Find where the given text appears and provide that cell's center as [x, y] coordinate. 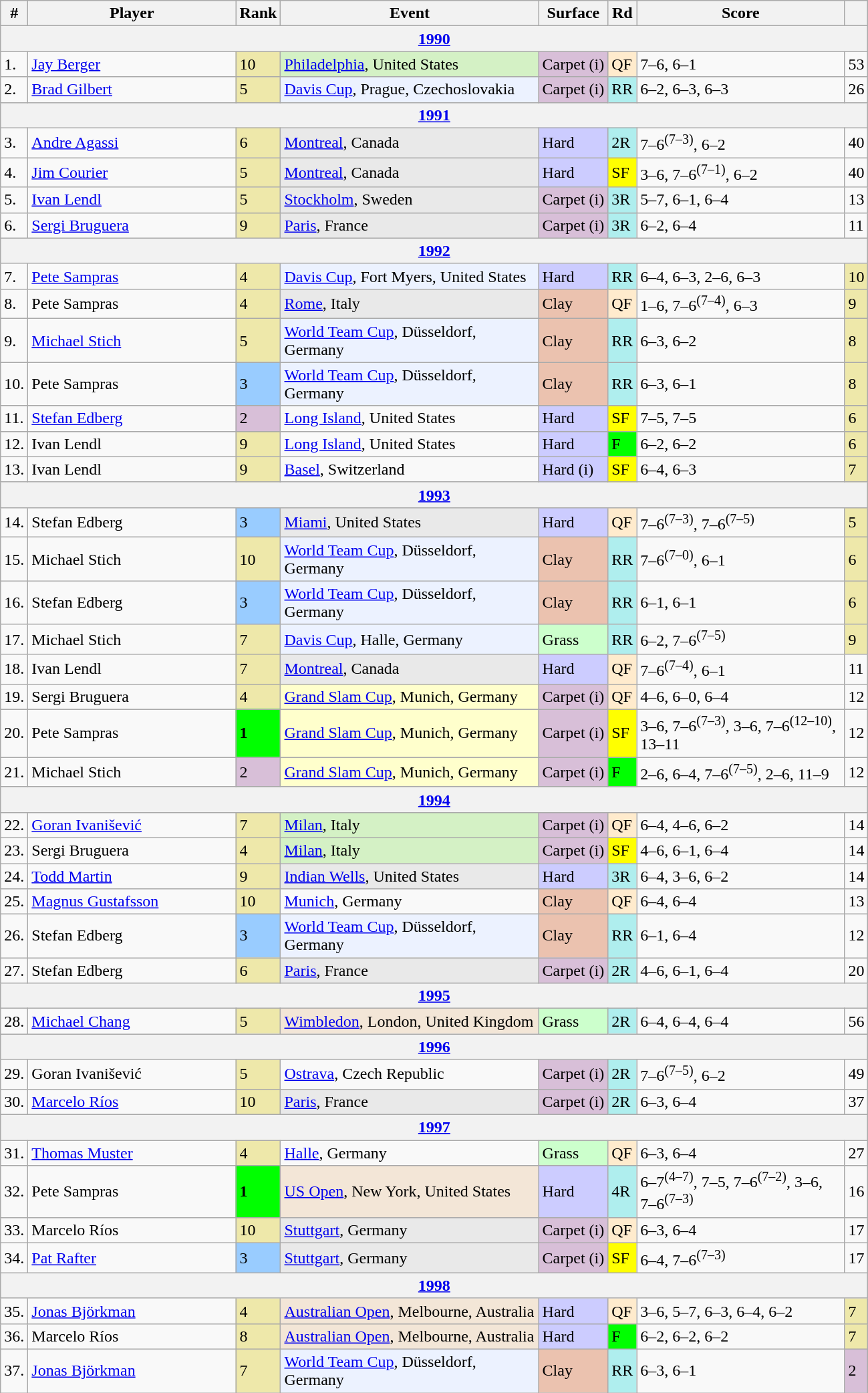
Halle, Germany [410, 1153]
3–6, 7–6(7–3), 3–6, 7–6(12–10), 13–11 [740, 733]
Wimbledon, London, United Kingdom [410, 1021]
7–6(7–3), 6–2 [740, 143]
1–6, 7–6(7–4), 6–3 [740, 303]
Player [132, 13]
6–2, 7–6(7–5) [740, 639]
# [15, 13]
Andre Agassi [132, 143]
Surface [573, 13]
Rank [258, 13]
1993 [434, 495]
Philadelphia, United States [410, 64]
16 [857, 1192]
6–4, 6–3 [740, 469]
37. [15, 1372]
1991 [434, 115]
56 [857, 1021]
26 [857, 90]
Thomas Muster [132, 1153]
17. [15, 639]
Rome, Italy [410, 303]
25. [15, 902]
6–4, 3–6, 6–2 [740, 876]
3–6, 7–6(7–1), 6–2 [740, 172]
19. [15, 696]
Rd [623, 13]
1990 [434, 39]
Basel, Switzerland [410, 469]
14. [15, 523]
9. [15, 341]
3. [15, 143]
33. [15, 1231]
Pat Rafter [132, 1258]
10. [15, 384]
7–5, 7–5 [740, 418]
Davis Cup, Prague, Czechoslovakia [410, 90]
6–3, 6–2 [740, 341]
26. [15, 936]
1. [15, 64]
Score [740, 13]
27 [857, 1153]
6–4, 6–3, 2–6, 6–3 [740, 276]
31. [15, 1153]
6–7(4–7), 7–5, 7–6(7–2), 3–6, 7–6(7–3) [740, 1192]
Magnus Gustafsson [132, 902]
4–6, 6–0, 6–4 [740, 696]
34. [15, 1258]
7. [15, 276]
20 [857, 971]
37 [857, 1102]
32. [15, 1192]
5–7, 6–1, 6–4 [740, 200]
6–2, 6–4 [740, 225]
Davis Cup, Halle, Germany [410, 639]
18. [15, 670]
6–4, 4–6, 6–2 [740, 825]
Michael Chang [132, 1021]
21. [15, 773]
53 [857, 64]
Davis Cup, Fort Myers, United States [410, 276]
15. [15, 559]
7–6, 6–1 [740, 64]
7–6(7–3), 7–6(7–5) [740, 523]
6–1, 6–4 [740, 936]
49 [857, 1075]
7–6(7–4), 6–1 [740, 670]
1994 [434, 799]
23. [15, 850]
6. [15, 225]
3–6, 5–7, 6–3, 6–4, 6–2 [740, 1311]
7–6(7–5), 6–2 [740, 1075]
Event [410, 13]
Miami, United States [410, 523]
6–1, 6–1 [740, 603]
2. [15, 90]
Indian Wells, United States [410, 876]
28. [15, 1021]
Jim Courier [132, 172]
35. [15, 1311]
Ostrava, Czech Republic [410, 1075]
4R [623, 1192]
1998 [434, 1285]
8. [15, 303]
12. [15, 444]
6–2, 6–2, 6–2 [740, 1336]
6–4, 7–6(7–3) [740, 1258]
16. [15, 603]
6–4, 6–4 [740, 902]
4. [15, 172]
6–2, 6–3, 6–3 [740, 90]
7–6(7–0), 6–1 [740, 559]
US Open, New York, United States [410, 1192]
1995 [434, 996]
27. [15, 971]
22. [15, 825]
30. [15, 1102]
Jay Berger [132, 64]
6–2, 6–2 [740, 444]
5. [15, 200]
36. [15, 1336]
Brad Gilbert [132, 90]
1996 [434, 1047]
1997 [434, 1128]
2–6, 6–4, 7–6(7–5), 2–6, 11–9 [740, 773]
Stockholm, Sweden [410, 200]
29. [15, 1075]
Munich, Germany [410, 902]
6–4, 6–4, 6–4 [740, 1021]
20. [15, 733]
Todd Martin [132, 876]
13. [15, 469]
1992 [434, 251]
Hard (i) [573, 469]
11. [15, 418]
24. [15, 876]
